Scan for the cell matching the given text and deliver its (X, Y) coordinate at center. 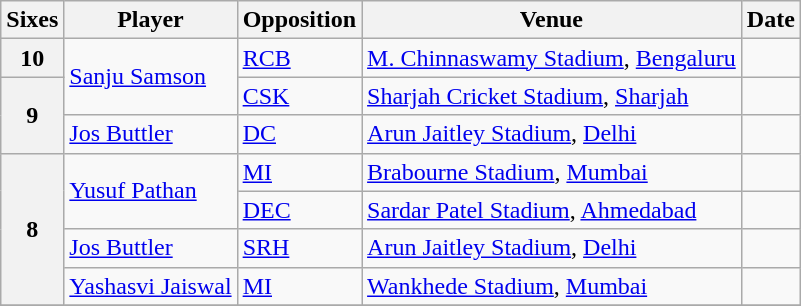
Venue (552, 20)
Yashasvi Jaiswal (150, 286)
Brabourne Stadium, Mumbai (552, 172)
Sharjah Cricket Stadium, Sharjah (552, 96)
10 (32, 58)
8 (32, 229)
CSK (299, 96)
Opposition (299, 20)
Sanju Samson (150, 77)
Wankhede Stadium, Mumbai (552, 286)
Sixes (32, 20)
Date (770, 20)
Player (150, 20)
Sardar Patel Stadium, Ahmedabad (552, 210)
M. Chinnaswamy Stadium, Bengaluru (552, 58)
Yusuf Pathan (150, 191)
9 (32, 115)
SRH (299, 248)
RCB (299, 58)
DC (299, 134)
DEC (299, 210)
